Identify which cell holds the provided text, then report its (X, Y) central coordinate. 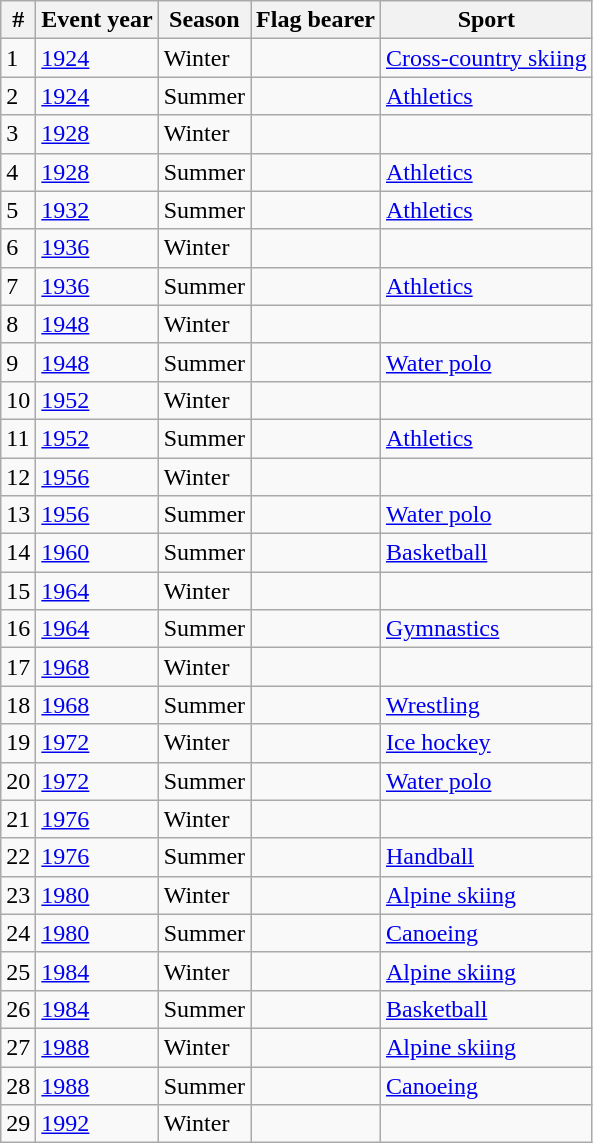
29 (18, 1124)
24 (18, 933)
9 (18, 362)
Cross-country skiing (486, 58)
25 (18, 971)
23 (18, 895)
22 (18, 857)
17 (18, 667)
Gymnastics (486, 629)
2 (18, 96)
19 (18, 743)
3 (18, 134)
Flag bearer (316, 20)
27 (18, 1047)
# (18, 20)
Ice hockey (486, 743)
13 (18, 515)
18 (18, 705)
20 (18, 781)
Season (204, 20)
6 (18, 248)
1960 (97, 553)
5 (18, 210)
Handball (486, 857)
10 (18, 400)
26 (18, 1009)
1932 (97, 210)
Wrestling (486, 705)
15 (18, 591)
16 (18, 629)
4 (18, 172)
Event year (97, 20)
1992 (97, 1124)
21 (18, 819)
11 (18, 438)
1 (18, 58)
8 (18, 324)
28 (18, 1085)
Sport (486, 20)
12 (18, 477)
14 (18, 553)
7 (18, 286)
